Output the [x, y] coordinate of the center of the cell containing the given text.  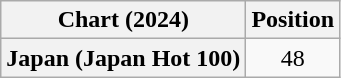
Chart (2024) [124, 20]
Position [293, 20]
48 [293, 58]
Japan (Japan Hot 100) [124, 58]
